From the cell containing the given text, extract its center point as (x, y) coordinate. 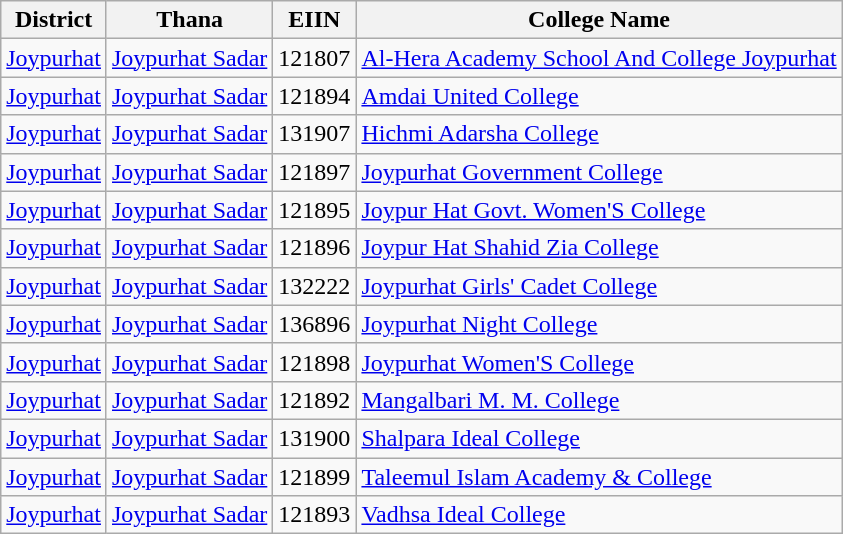
121893 (314, 515)
121894 (314, 96)
132222 (314, 286)
Mangalbari M. M. College (599, 400)
121892 (314, 400)
121899 (314, 477)
Joypurhat Girls' Cadet College (599, 286)
Joypur Hat Govt. Women'S College (599, 210)
121896 (314, 248)
121807 (314, 58)
College Name (599, 20)
131900 (314, 438)
District (54, 20)
Joypur Hat Shahid Zia College (599, 248)
Joypurhat Night College (599, 324)
Thana (189, 20)
Amdai United College (599, 96)
EIIN (314, 20)
Shalpara Ideal College (599, 438)
121895 (314, 210)
Al-Hera Academy School And College Joypurhat (599, 58)
Hichmi Adarsha College (599, 134)
136896 (314, 324)
Joypurhat Women'S College (599, 362)
121897 (314, 172)
121898 (314, 362)
Joypurhat Government College (599, 172)
Vadhsa Ideal College (599, 515)
Taleemul Islam Academy & College (599, 477)
131907 (314, 134)
